Detect which cell encompasses the target text, then output its (x, y) center coordinate. 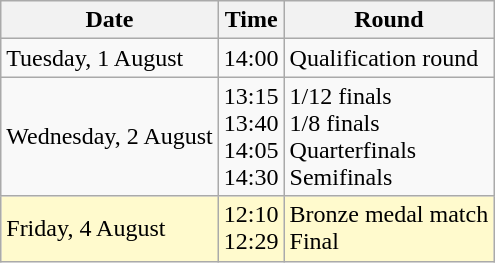
Date (110, 20)
12:10 12:29 (251, 228)
1/12 finals 1/8 finals Quarterfinals Semifinals (389, 136)
Bronze medal match Final (389, 228)
Wednesday, 2 August (110, 136)
13:15 13:40 14:05 14:30 (251, 136)
Round (389, 20)
Qualification round (389, 58)
Time (251, 20)
Friday, 4 August (110, 228)
14:00 (251, 58)
Tuesday, 1 August (110, 58)
